Search for the cell housing the specified text and yield its (X, Y) center coordinate. 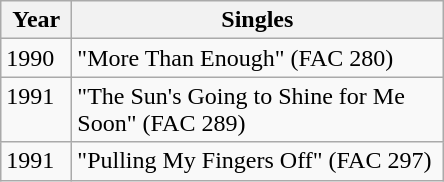
"Pulling My Fingers Off" (FAC 297) (258, 161)
"The Sun's Going to Shine for Me Soon" (FAC 289) (258, 110)
1990 (36, 58)
"More Than Enough" (FAC 280) (258, 58)
Singles (258, 20)
Year (36, 20)
